Determine the (x, y) coordinate at the center of the cell enclosing the given text.  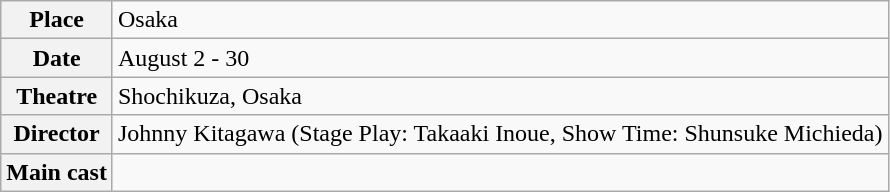
Shochikuza, Osaka (500, 96)
Theatre (57, 96)
Main cast (57, 172)
August 2 - 30 (500, 58)
Director (57, 134)
Place (57, 20)
Date (57, 58)
Johnny Kitagawa (Stage Play: Takaaki Inoue, Show Time: Shunsuke Michieda) (500, 134)
Osaka (500, 20)
